Provide the [X, Y] coordinate of the cell's center where the given text is located.  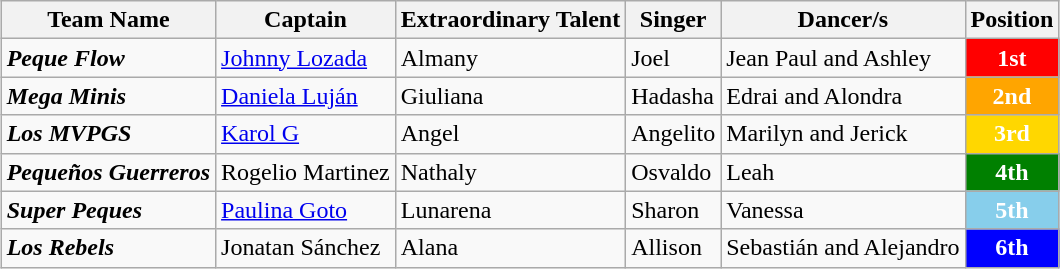
Position [1012, 20]
Mega Minis [108, 96]
Jean Paul and Ashley [843, 58]
Allison [674, 248]
Team Name [108, 20]
Angelito [674, 134]
Karol G [306, 134]
Los Rebels [108, 248]
Dancer/s [843, 20]
Lunarena [510, 210]
Nathaly [510, 172]
Pequeños Guerreros [108, 172]
Extraordinary Talent [510, 20]
Angel [510, 134]
2nd [1012, 96]
Joel [674, 58]
6th [1012, 248]
Alana [510, 248]
Edrai and Alondra [843, 96]
Peque Flow [108, 58]
Marilyn and Jerick [843, 134]
Jonatan Sánchez [306, 248]
Paulina Goto [306, 210]
1st [1012, 58]
4th [1012, 172]
Osvaldo [674, 172]
3rd [1012, 134]
Almany [510, 58]
Los MVPGS [108, 134]
Singer [674, 20]
Sharon [674, 210]
Giuliana [510, 96]
5th [1012, 210]
Super Peques [108, 210]
Sebastián and Alejandro [843, 248]
Hadasha [674, 96]
Leah [843, 172]
Johnny Lozada [306, 58]
Vanessa [843, 210]
Captain [306, 20]
Rogelio Martinez [306, 172]
Daniela Luján [306, 96]
